Search for the cell housing the specified text and yield its [X, Y] center coordinate. 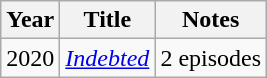
Title [108, 20]
Notes [211, 20]
2 episodes [211, 58]
2020 [30, 58]
Indebted [108, 58]
Year [30, 20]
